Extract the [X, Y] coordinate from the center of the cell holding the provided text.  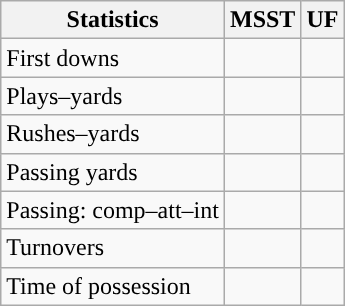
Passing: comp–att–int [113, 210]
MSST [262, 20]
Turnovers [113, 248]
Rushes–yards [113, 134]
Plays–yards [113, 96]
UF [322, 20]
Passing yards [113, 172]
Time of possession [113, 286]
Statistics [113, 20]
First downs [113, 58]
